Extract the (X, Y) coordinate from the center of the cell holding the provided text.  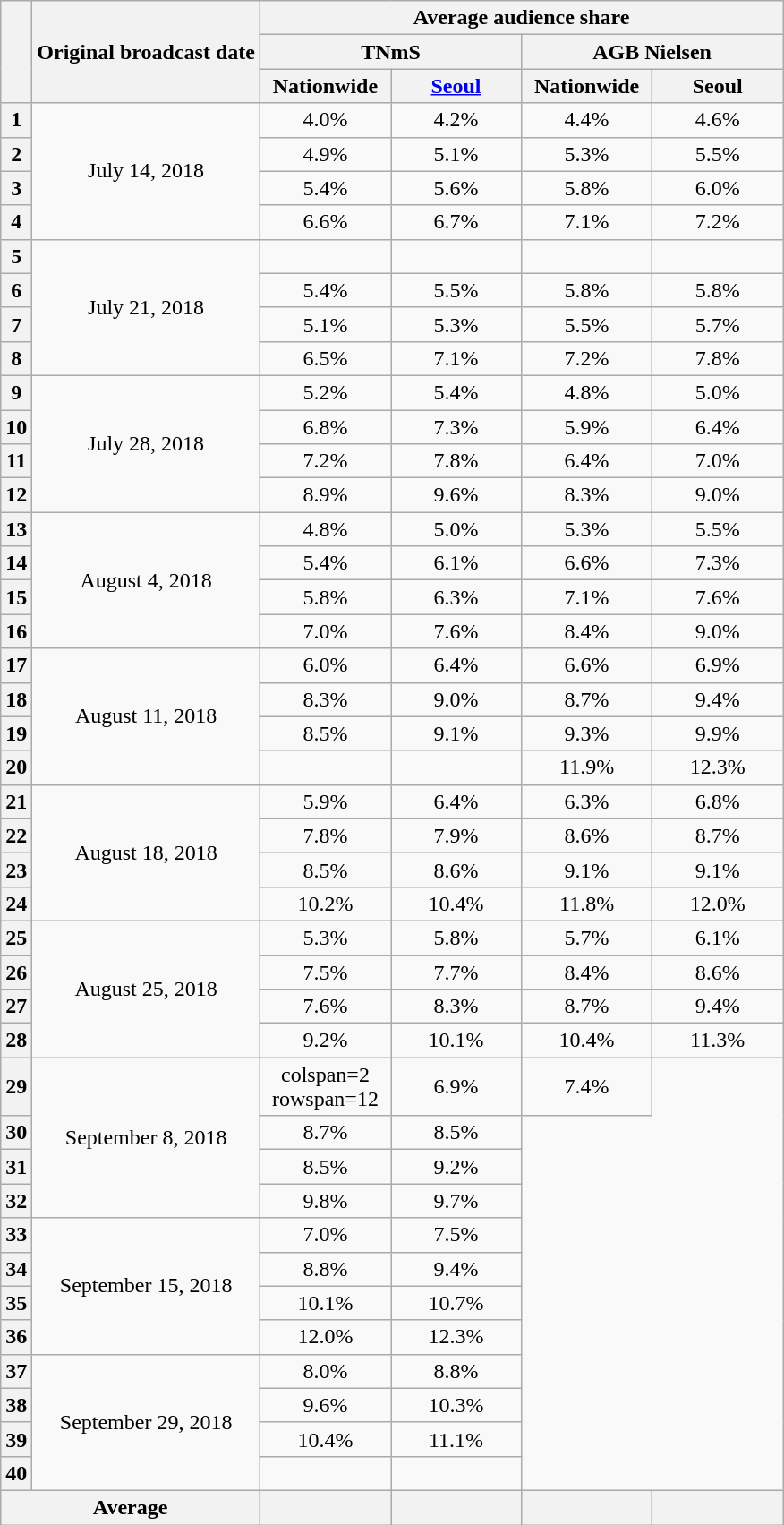
July 14, 2018 (147, 171)
22 (16, 835)
37 (16, 1371)
6.5% (325, 358)
11.1% (456, 1439)
colspan=2 rowspan=12 (325, 1087)
28 (16, 1041)
4.0% (325, 120)
August 4, 2018 (147, 580)
29 (16, 1087)
34 (16, 1269)
4.6% (718, 120)
12 (16, 495)
17 (16, 665)
35 (16, 1303)
3 (16, 188)
July 21, 2018 (147, 307)
26 (16, 972)
23 (16, 870)
7.7% (456, 972)
AGB Nielsen (652, 52)
32 (16, 1201)
9.3% (587, 733)
15 (16, 597)
9.8% (325, 1201)
7 (16, 324)
August 25, 2018 (147, 989)
11.3% (718, 1041)
25 (16, 938)
5.6% (456, 188)
18 (16, 699)
30 (16, 1133)
33 (16, 1235)
11.9% (587, 767)
38 (16, 1405)
9.9% (718, 733)
14 (16, 563)
6.7% (456, 222)
10.3% (456, 1405)
August 11, 2018 (147, 716)
27 (16, 1007)
24 (16, 904)
11 (16, 461)
7.4% (587, 1087)
2 (16, 154)
19 (16, 733)
TNmS (390, 52)
September 15, 2018 (147, 1286)
31 (16, 1167)
6 (16, 290)
10 (16, 427)
Original broadcast date (147, 52)
11.8% (587, 904)
7.9% (456, 835)
13 (16, 529)
Average (131, 1507)
September 29, 2018 (147, 1422)
36 (16, 1337)
8.0% (325, 1371)
Average audience share (521, 18)
5.2% (325, 392)
10.2% (325, 904)
8.9% (325, 495)
4 (16, 222)
9.7% (456, 1201)
July 28, 2018 (147, 443)
5 (16, 256)
4.9% (325, 154)
8 (16, 358)
10.7% (456, 1303)
9 (16, 392)
39 (16, 1439)
4.2% (456, 120)
20 (16, 767)
1 (16, 120)
40 (16, 1473)
16 (16, 631)
September 8, 2018 (147, 1137)
21 (16, 801)
August 18, 2018 (147, 852)
4.4% (587, 120)
